Find where the given text appears and provide that cell's center as (x, y) coordinate. 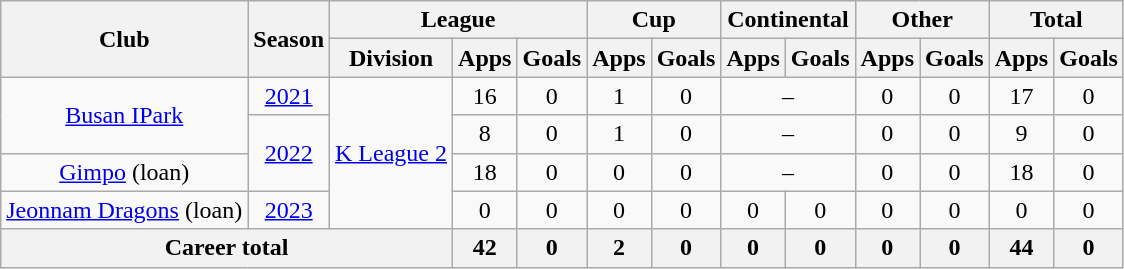
9 (1021, 134)
17 (1021, 96)
16 (485, 96)
Busan IPark (124, 115)
2022 (289, 153)
2021 (289, 96)
Club (124, 39)
Jeonnam Dragons (loan) (124, 210)
8 (485, 134)
Gimpo (loan) (124, 172)
Continental (788, 20)
Season (289, 39)
2 (619, 248)
Cup (654, 20)
Division (392, 58)
44 (1021, 248)
42 (485, 248)
Total (1056, 20)
League (458, 20)
2023 (289, 210)
Other (922, 20)
K League 2 (392, 153)
Career total (227, 248)
